Scan for the cell matching the given text and deliver its (x, y) coordinate at center. 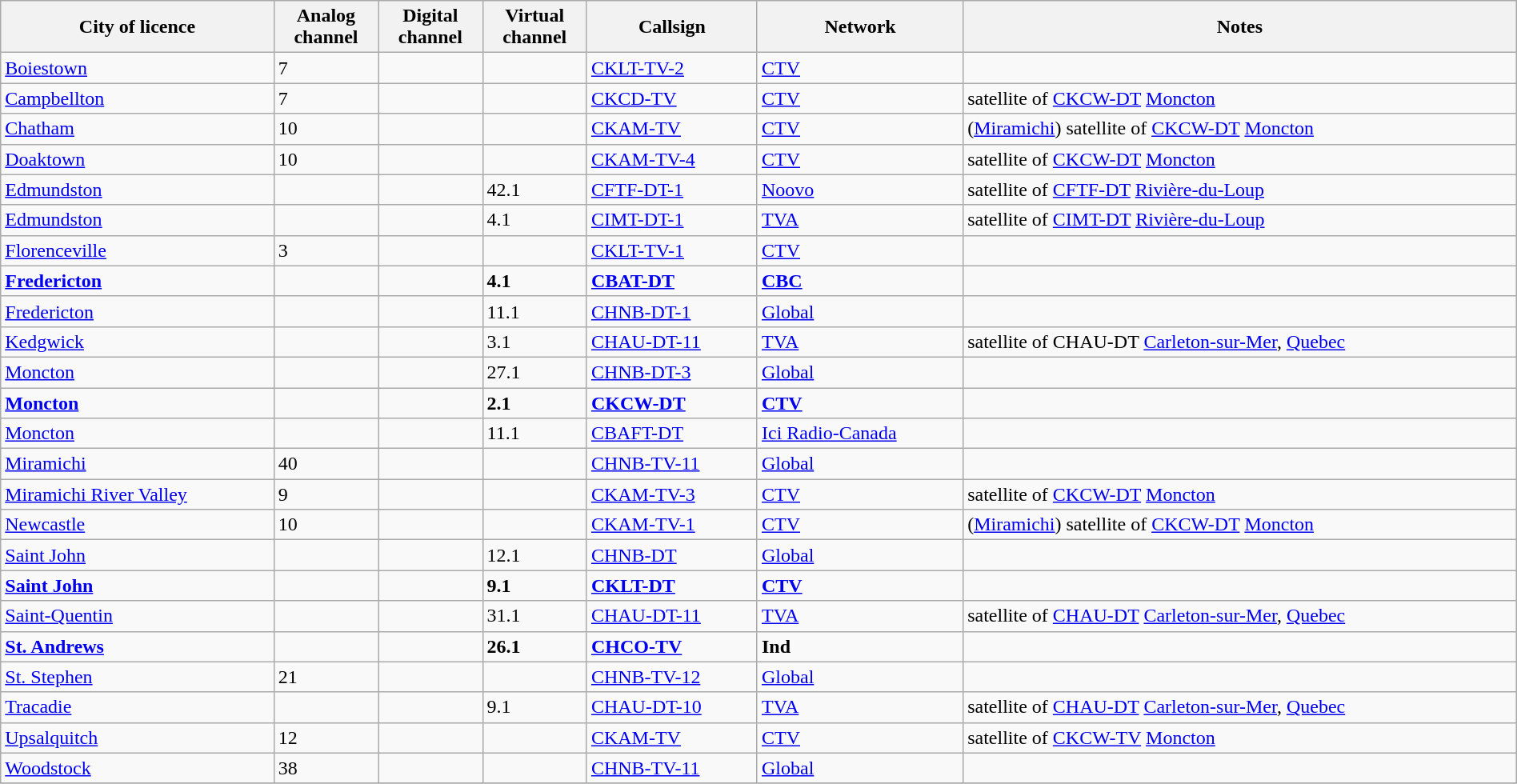
9 (326, 494)
Florenceville (138, 250)
Network (859, 27)
2.1 (534, 402)
CKCW-DT (672, 402)
CHCO-TV (672, 646)
3 (326, 250)
CHAU-DT-10 (672, 707)
CFTF-DT-1 (672, 190)
Ici Radio-Canada (859, 434)
Doaktown (138, 159)
satellite of CFTF-DT Rivière-du-Loup (1240, 190)
CKLT-TV-1 (672, 250)
satellite of CIMT-DT Rivière-du-Loup (1240, 220)
Woodstock (138, 768)
27.1 (534, 372)
40 (326, 464)
CBC (859, 281)
CKAM-TV-3 (672, 494)
satellite of CKCW-TV Moncton (1240, 738)
Upsalquitch (138, 738)
Chatham (138, 129)
31.1 (534, 616)
St. Stephen (138, 677)
Noovo (859, 190)
42.1 (534, 190)
City of licence (138, 27)
CKCD-TV (672, 98)
CHNB-DT-1 (672, 311)
Miramichi (138, 464)
CHNB-DT-3 (672, 372)
Ind (859, 646)
21 (326, 677)
CHNB-TV-12 (672, 677)
CHNB-DT (672, 555)
Miramichi River Valley (138, 494)
Callsign (672, 27)
12 (326, 738)
Digitalchannel (430, 27)
Analogchannel (326, 27)
Kedgwick (138, 342)
Virtualchannel (534, 27)
Boiestown (138, 68)
CKAM-TV-4 (672, 159)
CKAM-TV-1 (672, 525)
Tracadie (138, 707)
Saint-Quentin (138, 616)
26.1 (534, 646)
CBAFT-DT (672, 434)
CBAT-DT (672, 281)
Notes (1240, 27)
3.1 (534, 342)
CKLT-TV-2 (672, 68)
Newcastle (138, 525)
12.1 (534, 555)
CIMT-DT-1 (672, 220)
Campbellton (138, 98)
St. Andrews (138, 646)
CKLT-DT (672, 586)
38 (326, 768)
